Scan for the cell matching the given text and deliver its [X, Y] coordinate at center. 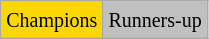
Runners-up [155, 20]
Champions [52, 20]
